Locate the cell with the specified text and output its (X, Y) center coordinate. 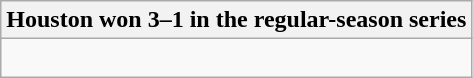
Houston won 3–1 in the regular-season series (236, 20)
